Provide the [X, Y] coordinate of the cell's center where the given text is located.  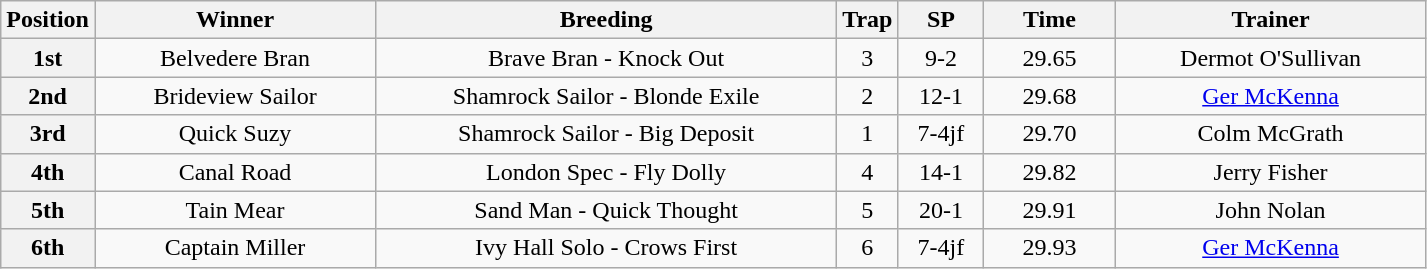
4th [48, 172]
9-2 [941, 58]
Breeding [606, 20]
2 [868, 96]
Captain Miller [234, 248]
29.65 [1050, 58]
SP [941, 20]
6 [868, 248]
4 [868, 172]
20-1 [941, 210]
14-1 [941, 172]
29.82 [1050, 172]
2nd [48, 96]
John Nolan [1270, 210]
6th [48, 248]
Colm McGrath [1270, 134]
Belvedere Bran [234, 58]
29.91 [1050, 210]
Trainer [1270, 20]
3 [868, 58]
1st [48, 58]
Tain Mear [234, 210]
29.68 [1050, 96]
12-1 [941, 96]
5 [868, 210]
Trap [868, 20]
Jerry Fisher [1270, 172]
London Spec - Fly Dolly [606, 172]
Ivy Hall Solo - Crows First [606, 248]
3rd [48, 134]
Dermot O'Sullivan [1270, 58]
Shamrock Sailor - Blonde Exile [606, 96]
5th [48, 210]
29.93 [1050, 248]
Canal Road [234, 172]
Winner [234, 20]
Position [48, 20]
Quick Suzy [234, 134]
29.70 [1050, 134]
Sand Man - Quick Thought [606, 210]
Brave Bran - Knock Out [606, 58]
1 [868, 134]
Time [1050, 20]
Brideview Sailor [234, 96]
Shamrock Sailor - Big Deposit [606, 134]
